Scan for the cell matching the given text and deliver its (X, Y) coordinate at center. 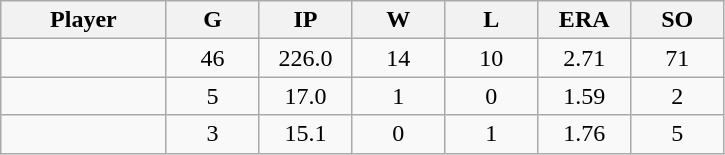
2.71 (584, 58)
17.0 (306, 96)
W (398, 20)
1.59 (584, 96)
226.0 (306, 58)
2 (678, 96)
71 (678, 58)
15.1 (306, 134)
SO (678, 20)
14 (398, 58)
L (492, 20)
10 (492, 58)
IP (306, 20)
ERA (584, 20)
3 (212, 134)
1.76 (584, 134)
Player (84, 20)
G (212, 20)
46 (212, 58)
